Search for the cell housing the specified text and yield its [x, y] center coordinate. 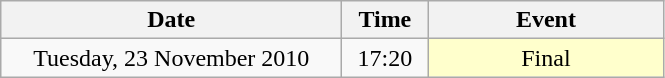
Date [172, 20]
Tuesday, 23 November 2010 [172, 58]
Event [546, 20]
Final [546, 58]
17:20 [385, 58]
Time [385, 20]
